Find where the given text appears and provide that cell's center as [x, y] coordinate. 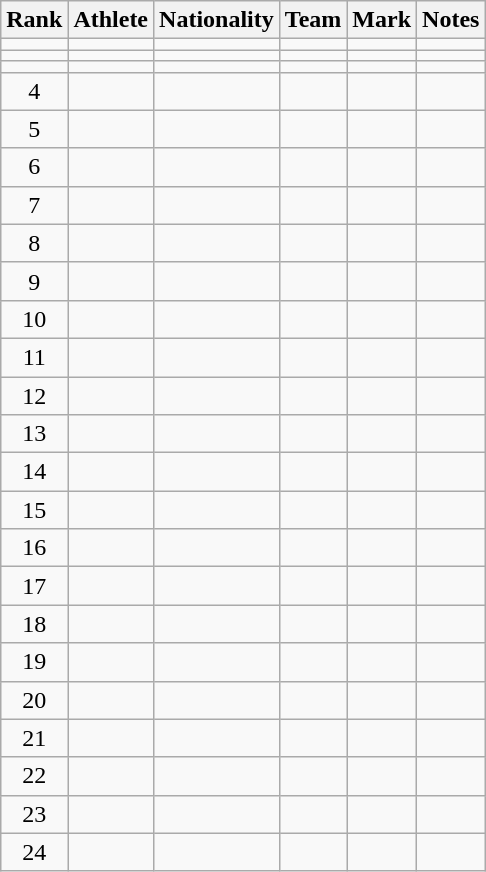
Team [313, 20]
11 [34, 357]
Nationality [217, 20]
8 [34, 243]
10 [34, 319]
12 [34, 395]
Mark [382, 20]
6 [34, 167]
24 [34, 852]
18 [34, 624]
14 [34, 472]
16 [34, 548]
22 [34, 776]
15 [34, 510]
17 [34, 586]
4 [34, 91]
Athlete [111, 20]
5 [34, 129]
19 [34, 662]
9 [34, 281]
20 [34, 700]
Notes [451, 20]
21 [34, 738]
23 [34, 814]
Rank [34, 20]
13 [34, 434]
7 [34, 205]
